Scan for the cell matching the given text and deliver its (x, y) coordinate at center. 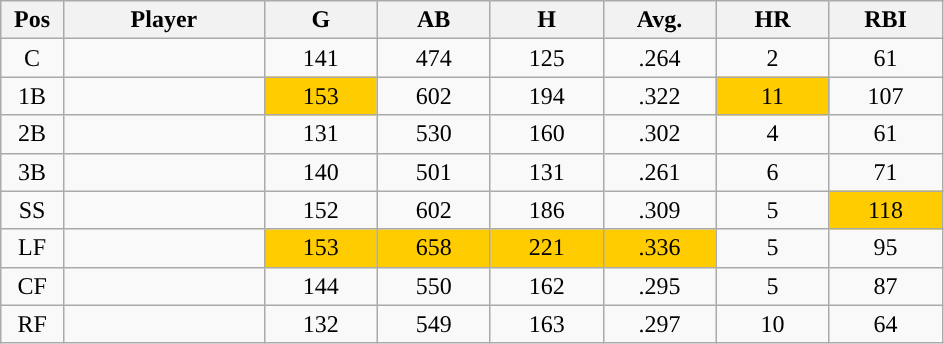
162 (546, 286)
87 (886, 286)
64 (886, 324)
194 (546, 96)
.295 (660, 286)
144 (320, 286)
SS (32, 210)
152 (320, 210)
2B (32, 134)
LF (32, 248)
.261 (660, 172)
H (546, 20)
549 (434, 324)
11 (772, 96)
132 (320, 324)
10 (772, 324)
.302 (660, 134)
.336 (660, 248)
474 (434, 58)
Pos (32, 20)
6 (772, 172)
2 (772, 58)
4 (772, 134)
160 (546, 134)
AB (434, 20)
186 (546, 210)
.264 (660, 58)
530 (434, 134)
107 (886, 96)
.322 (660, 96)
71 (886, 172)
125 (546, 58)
CF (32, 286)
G (320, 20)
1B (32, 96)
C (32, 58)
658 (434, 248)
140 (320, 172)
95 (886, 248)
Avg. (660, 20)
550 (434, 286)
Player (164, 20)
141 (320, 58)
RF (32, 324)
.297 (660, 324)
RBI (886, 20)
118 (886, 210)
3B (32, 172)
.309 (660, 210)
221 (546, 248)
501 (434, 172)
HR (772, 20)
163 (546, 324)
